Capture the cell that displays the provided text and extract its [X, Y] central coordinate. 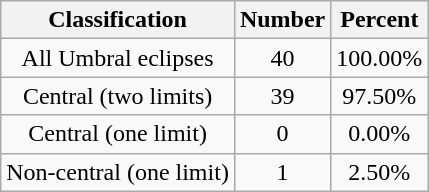
Central (one limit) [118, 134]
Central (two limits) [118, 96]
2.50% [380, 172]
All Umbral eclipses [118, 58]
Number [282, 20]
1 [282, 172]
0 [282, 134]
Non-central (one limit) [118, 172]
0.00% [380, 134]
100.00% [380, 58]
40 [282, 58]
39 [282, 96]
Percent [380, 20]
Classification [118, 20]
97.50% [380, 96]
